Return [X, Y] of the center of cell containing provided text 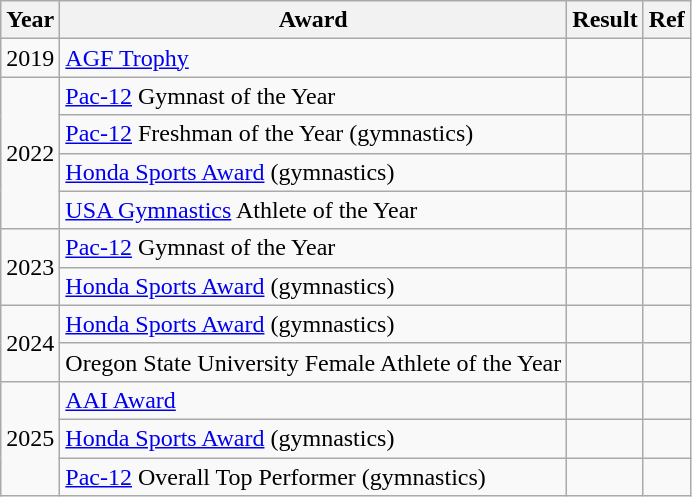
AGF Trophy [314, 58]
Pac-12 Freshman of the Year (gymnastics) [314, 134]
AAI Award [314, 400]
2022 [30, 153]
Ref [666, 20]
Award [314, 20]
Pac-12 Overall Top Performer (gymnastics) [314, 477]
2024 [30, 343]
2023 [30, 267]
2025 [30, 438]
USA Gymnastics Athlete of the Year [314, 210]
2019 [30, 58]
Result [605, 20]
Year [30, 20]
Oregon State University Female Athlete of the Year [314, 362]
